From the cell containing the given text, extract its center point as (x, y) coordinate. 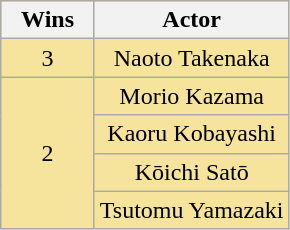
Morio Kazama (192, 96)
Kōichi Satō (192, 172)
3 (48, 58)
Actor (192, 20)
Tsutomu Yamazaki (192, 210)
Kaoru Kobayashi (192, 134)
2 (48, 153)
Wins (48, 20)
Naoto Takenaka (192, 58)
